For the text-containing cell, return its midpoint in [x, y] coordinate format. 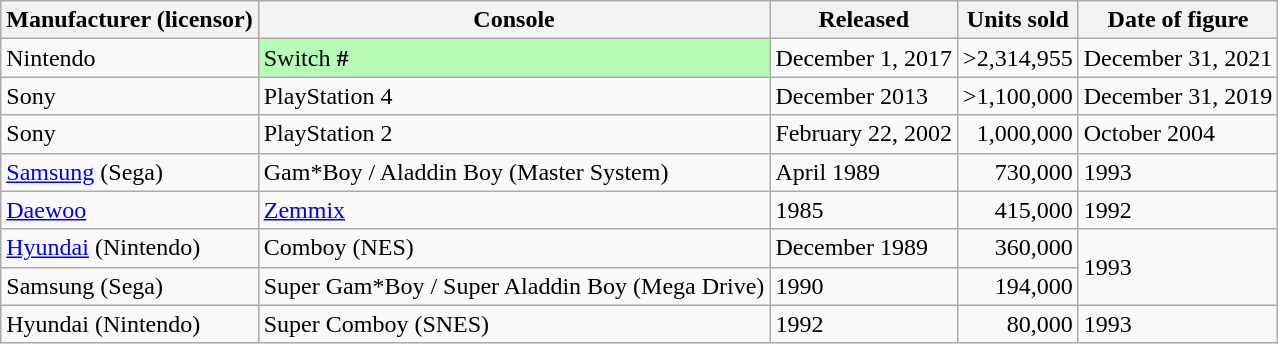
Units sold [1018, 20]
730,000 [1018, 172]
October 2004 [1178, 134]
Date of figure [1178, 20]
April 1989 [864, 172]
>1,100,000 [1018, 96]
Super Gam*Boy / Super Aladdin Boy (Mega Drive) [514, 286]
1,000,000 [1018, 134]
PlayStation 2 [514, 134]
194,000 [1018, 286]
PlayStation 4 [514, 96]
Super Comboy (SNES) [514, 324]
December 31, 2019 [1178, 96]
December 2013 [864, 96]
Switch # [514, 58]
Released [864, 20]
December 1989 [864, 248]
1985 [864, 210]
1990 [864, 286]
80,000 [1018, 324]
Manufacturer (licensor) [130, 20]
Nintendo [130, 58]
Gam*Boy / Aladdin Boy (Master System) [514, 172]
Zemmix [514, 210]
360,000 [1018, 248]
December 1, 2017 [864, 58]
Daewoo [130, 210]
Comboy (NES) [514, 248]
415,000 [1018, 210]
December 31, 2021 [1178, 58]
Console [514, 20]
February 22, 2002 [864, 134]
>2,314,955 [1018, 58]
